Locate the cell with the specified text and output its (X, Y) center coordinate. 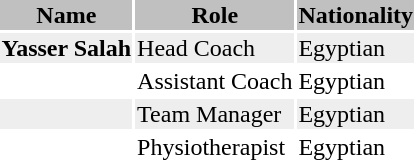
Team Manager (215, 114)
Role (215, 15)
Assistant Coach (215, 81)
Yasser Salah (66, 48)
Name (66, 15)
Head Coach (215, 48)
